Return [x, y] of the center of cell containing provided text 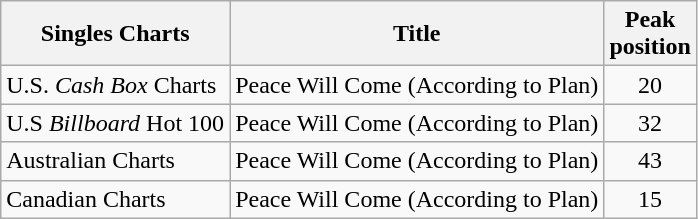
U.S Billboard Hot 100 [116, 123]
Singles Charts [116, 34]
Australian Charts [116, 161]
Canadian Charts [116, 199]
Peakposition [650, 34]
Title [417, 34]
U.S. Cash Box Charts [116, 85]
32 [650, 123]
15 [650, 199]
43 [650, 161]
20 [650, 85]
